Return the (X, Y) coordinate for the center point of the cell that contains the specified text.  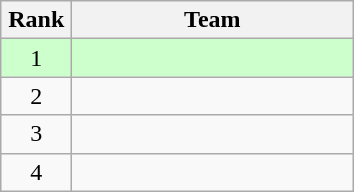
Rank (36, 20)
Team (212, 20)
2 (36, 96)
3 (36, 134)
4 (36, 172)
1 (36, 58)
